Identify which cell holds the provided text, then report its [x, y] central coordinate. 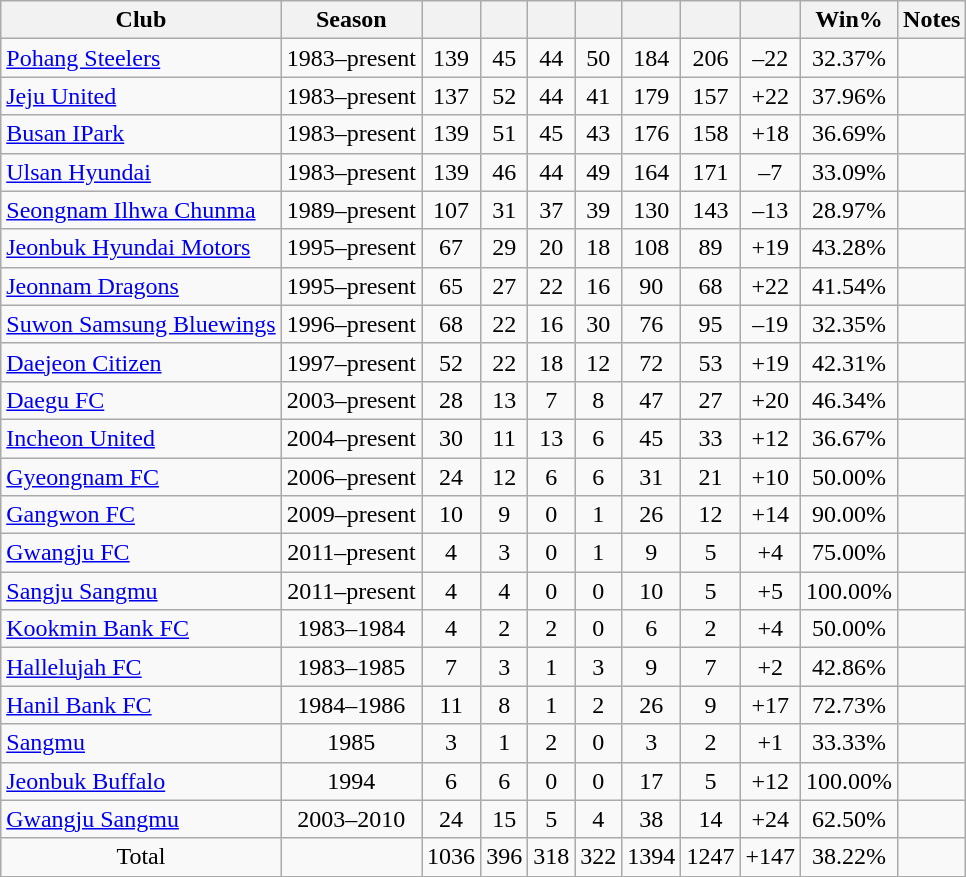
Seongnam Ilhwa Chunma [141, 210]
+20 [770, 400]
1985 [351, 743]
Jeonbuk Hyundai Motors [141, 248]
47 [652, 400]
Ulsan Hyundai [141, 172]
2003–2010 [351, 819]
28 [452, 400]
14 [710, 819]
65 [452, 286]
43.28% [850, 248]
Season [351, 20]
33.09% [850, 172]
Jeonnam Dragons [141, 286]
Sangju Sangmu [141, 591]
75.00% [850, 553]
28.97% [850, 210]
171 [710, 172]
1036 [452, 857]
184 [652, 58]
Kookmin Bank FC [141, 629]
1997–present [351, 362]
33.33% [850, 743]
37.96% [850, 96]
Suwon Samsung Bluewings [141, 324]
41 [598, 96]
176 [652, 134]
17 [652, 781]
72.73% [850, 705]
130 [652, 210]
Gwangju Sangmu [141, 819]
42.31% [850, 362]
+5 [770, 591]
43 [598, 134]
33 [710, 438]
1983–1984 [351, 629]
157 [710, 96]
107 [452, 210]
206 [710, 58]
2006–present [351, 477]
+14 [770, 515]
Notes [932, 20]
90 [652, 286]
Daegu FC [141, 400]
Club [141, 20]
1996–present [351, 324]
Gyeongnam FC [141, 477]
–22 [770, 58]
Gangwon FC [141, 515]
46 [504, 172]
Hallelujah FC [141, 667]
53 [710, 362]
36.67% [850, 438]
1989–present [351, 210]
Incheon United [141, 438]
Sangmu [141, 743]
62.50% [850, 819]
Busan IPark [141, 134]
108 [652, 248]
21 [710, 477]
51 [504, 134]
95 [710, 324]
Win% [850, 20]
15 [504, 819]
322 [598, 857]
2004–present [351, 438]
Gwangju FC [141, 553]
+2 [770, 667]
38.22% [850, 857]
Hanil Bank FC [141, 705]
396 [504, 857]
+10 [770, 477]
Jeonbuk Buffalo [141, 781]
143 [710, 210]
72 [652, 362]
+24 [770, 819]
42.86% [850, 667]
1247 [710, 857]
32.37% [850, 58]
Jeju United [141, 96]
1394 [652, 857]
67 [452, 248]
–7 [770, 172]
49 [598, 172]
+17 [770, 705]
164 [652, 172]
158 [710, 134]
41.54% [850, 286]
36.69% [850, 134]
90.00% [850, 515]
39 [598, 210]
50 [598, 58]
2003–present [351, 400]
2009–present [351, 515]
29 [504, 248]
179 [652, 96]
20 [552, 248]
+1 [770, 743]
89 [710, 248]
–19 [770, 324]
Daejeon Citizen [141, 362]
1984–1986 [351, 705]
Total [141, 857]
38 [652, 819]
318 [552, 857]
–13 [770, 210]
137 [452, 96]
+18 [770, 134]
32.35% [850, 324]
46.34% [850, 400]
1983–1985 [351, 667]
37 [552, 210]
76 [652, 324]
+147 [770, 857]
Pohang Steelers [141, 58]
1994 [351, 781]
